From the cell containing the given text, extract its center point as (X, Y) coordinate. 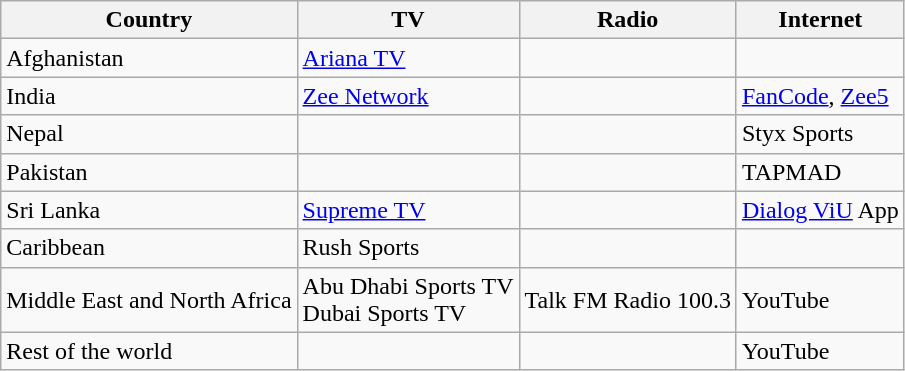
Sri Lanka (149, 210)
Ariana TV (408, 58)
Middle East and North Africa (149, 300)
Country (149, 20)
India (149, 96)
Afghanistan (149, 58)
Rest of the world (149, 351)
Zee Network (408, 96)
Caribbean (149, 248)
Nepal (149, 134)
TAPMAD (820, 172)
Internet (820, 20)
Abu Dhabi Sports TV Dubai Sports TV (408, 300)
Talk FM Radio 100.3 (628, 300)
Pakistan (149, 172)
Supreme TV (408, 210)
TV (408, 20)
Dialog ViU App (820, 210)
Rush Sports (408, 248)
Styx Sports (820, 134)
Radio (628, 20)
FanCode, Zee5 (820, 96)
